Pinpoint the cell where the given text exists, returning its (x, y) midpoint coordinate. 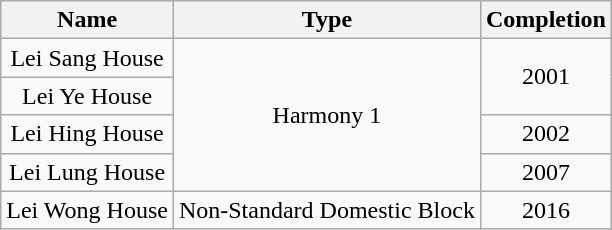
Lei Wong House (88, 210)
Type (326, 20)
2007 (546, 172)
2001 (546, 77)
2002 (546, 134)
Lei Hing House (88, 134)
Non-Standard Domestic Block (326, 210)
Name (88, 20)
2016 (546, 210)
Lei Ye House (88, 96)
Lei Sang House (88, 58)
Lei Lung House (88, 172)
Harmony 1 (326, 115)
Completion (546, 20)
